Detect which cell encompasses the target text, then output its [x, y] center coordinate. 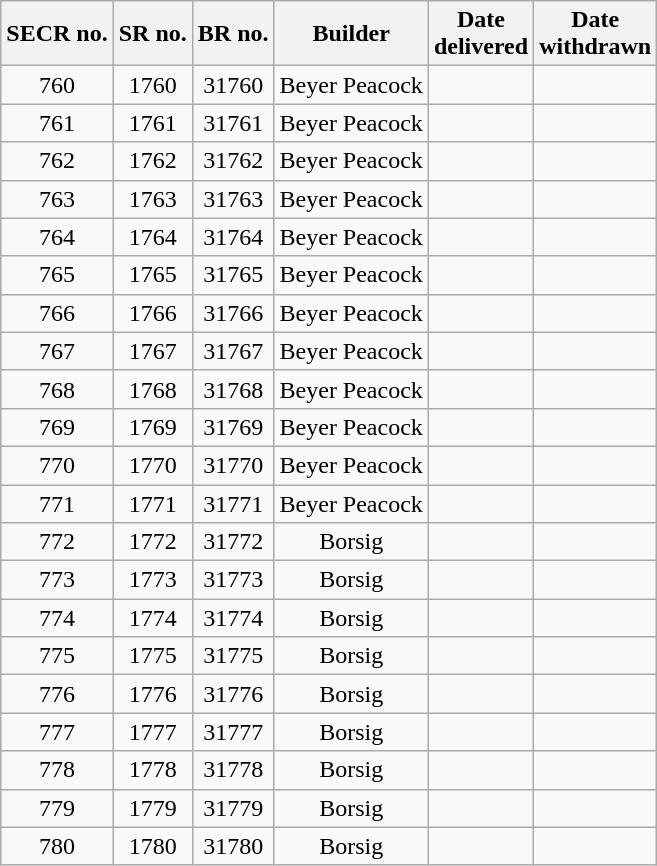
31767 [233, 351]
1765 [152, 275]
770 [57, 465]
SECR no. [57, 34]
766 [57, 313]
761 [57, 123]
768 [57, 389]
1761 [152, 123]
1762 [152, 161]
1767 [152, 351]
31760 [233, 85]
31780 [233, 846]
775 [57, 656]
1772 [152, 542]
776 [57, 694]
767 [57, 351]
31765 [233, 275]
31770 [233, 465]
SR no. [152, 34]
769 [57, 427]
762 [57, 161]
1770 [152, 465]
1760 [152, 85]
1777 [152, 732]
1779 [152, 808]
1774 [152, 618]
1764 [152, 237]
31776 [233, 694]
31777 [233, 732]
1763 [152, 199]
774 [57, 618]
31766 [233, 313]
779 [57, 808]
31764 [233, 237]
1771 [152, 503]
BR no. [233, 34]
31772 [233, 542]
778 [57, 770]
1769 [152, 427]
773 [57, 580]
31778 [233, 770]
1766 [152, 313]
1776 [152, 694]
31769 [233, 427]
764 [57, 237]
31771 [233, 503]
1773 [152, 580]
765 [57, 275]
31762 [233, 161]
31761 [233, 123]
1780 [152, 846]
31768 [233, 389]
780 [57, 846]
Datedelivered [480, 34]
Datewithdrawn [596, 34]
Builder [351, 34]
771 [57, 503]
31774 [233, 618]
763 [57, 199]
777 [57, 732]
31775 [233, 656]
760 [57, 85]
31779 [233, 808]
1775 [152, 656]
1768 [152, 389]
31763 [233, 199]
1778 [152, 770]
772 [57, 542]
31773 [233, 580]
